Identify which cell holds the provided text, then report its (X, Y) central coordinate. 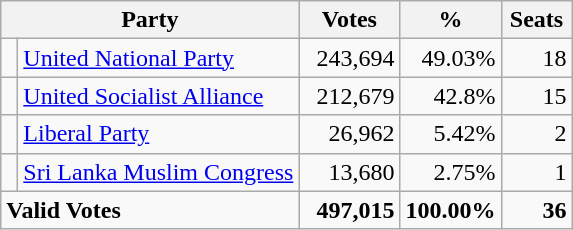
212,679 (350, 96)
100.00% (450, 210)
5.42% (450, 134)
2.75% (450, 172)
243,694 (350, 58)
Sri Lanka Muslim Congress (158, 172)
18 (536, 58)
1 (536, 172)
497,015 (350, 210)
2 (536, 134)
United Socialist Alliance (158, 96)
Votes (350, 20)
Party (150, 20)
15 (536, 96)
United National Party (158, 58)
49.03% (450, 58)
Seats (536, 20)
Valid Votes (150, 210)
Liberal Party (158, 134)
26,962 (350, 134)
42.8% (450, 96)
36 (536, 210)
13,680 (350, 172)
% (450, 20)
